Provide the (x, y) coordinate of the cell's center where the given text is located.  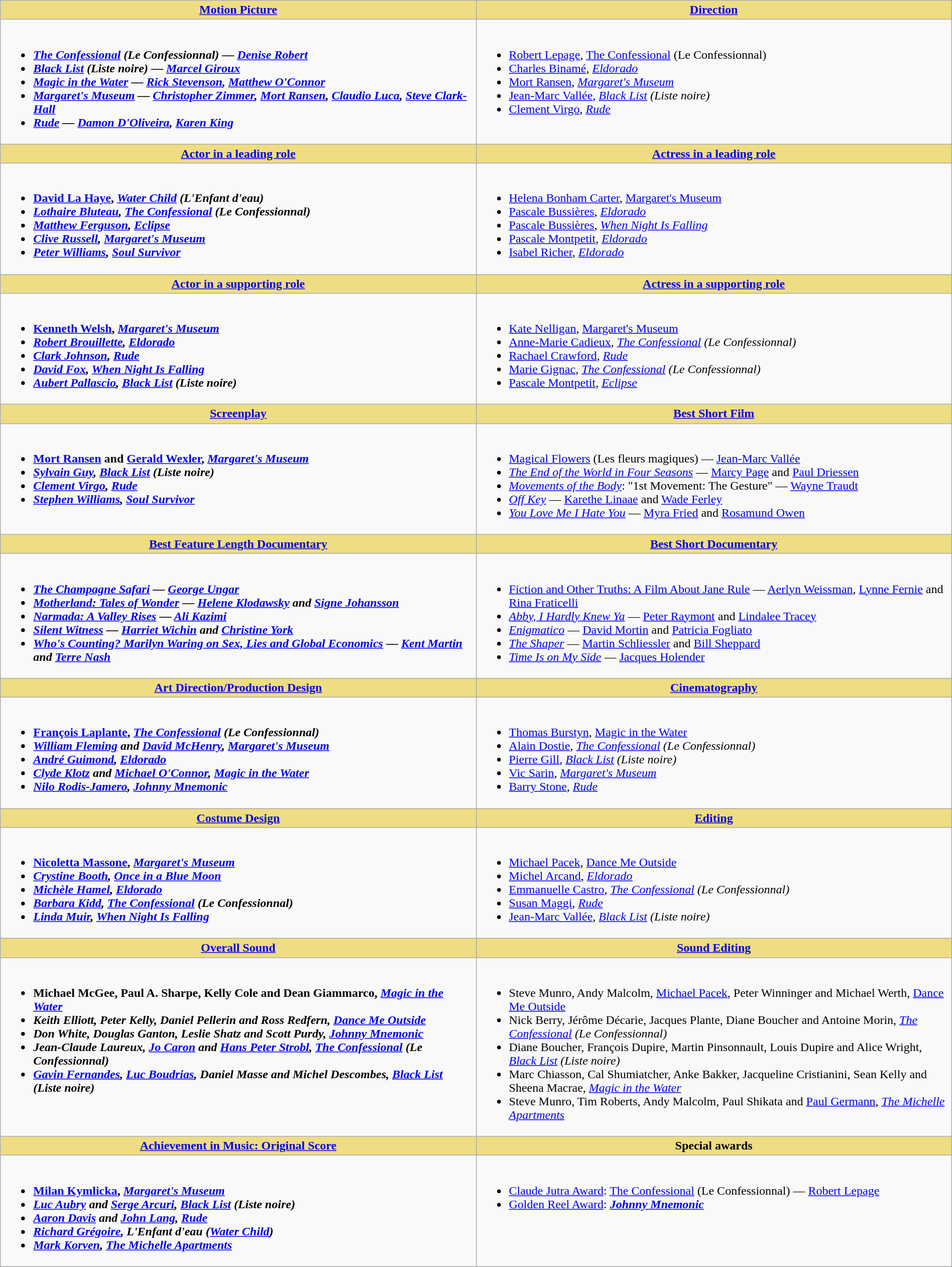
Editing (714, 818)
Special awards (714, 1146)
Best Short Film (714, 414)
Actor in a supporting role (238, 284)
Mort Ransen and Gerald Wexler, Margaret's MuseumSylvain Guy, Black List (Liste noire)Clement Virgo, RudeStephen Williams, Soul Survivor (238, 479)
Actor in a leading role (238, 154)
Motion Picture (238, 10)
Best Feature Length Documentary (238, 544)
Screenplay (238, 414)
Claude Jutra Award: The Confessional (Le Confessionnal) — Robert LepageGolden Reel Award: Johnny Mnemonic (714, 1211)
Actress in a leading role (714, 154)
Cinematography (714, 687)
Actress in a supporting role (714, 284)
Achievement in Music: Original Score (238, 1146)
Costume Design (238, 818)
Best Short Documentary (714, 544)
Direction (714, 10)
Sound Editing (714, 948)
Art Direction/Production Design (238, 687)
Overall Sound (238, 948)
